Return the (X, Y) coordinate for the center point of the cell that contains the specified text.  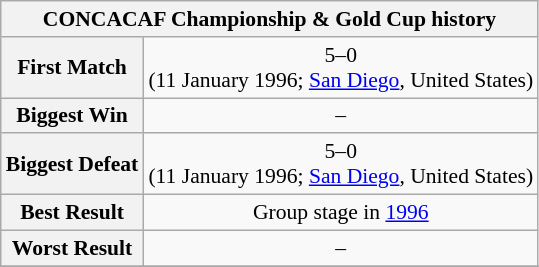
First Match (72, 68)
CONCACAF Championship & Gold Cup history (270, 19)
Biggest Win (72, 116)
Biggest Defeat (72, 164)
Group stage in 1996 (340, 213)
Worst Result (72, 248)
Best Result (72, 213)
